Identify which cell holds the provided text, then report its (x, y) central coordinate. 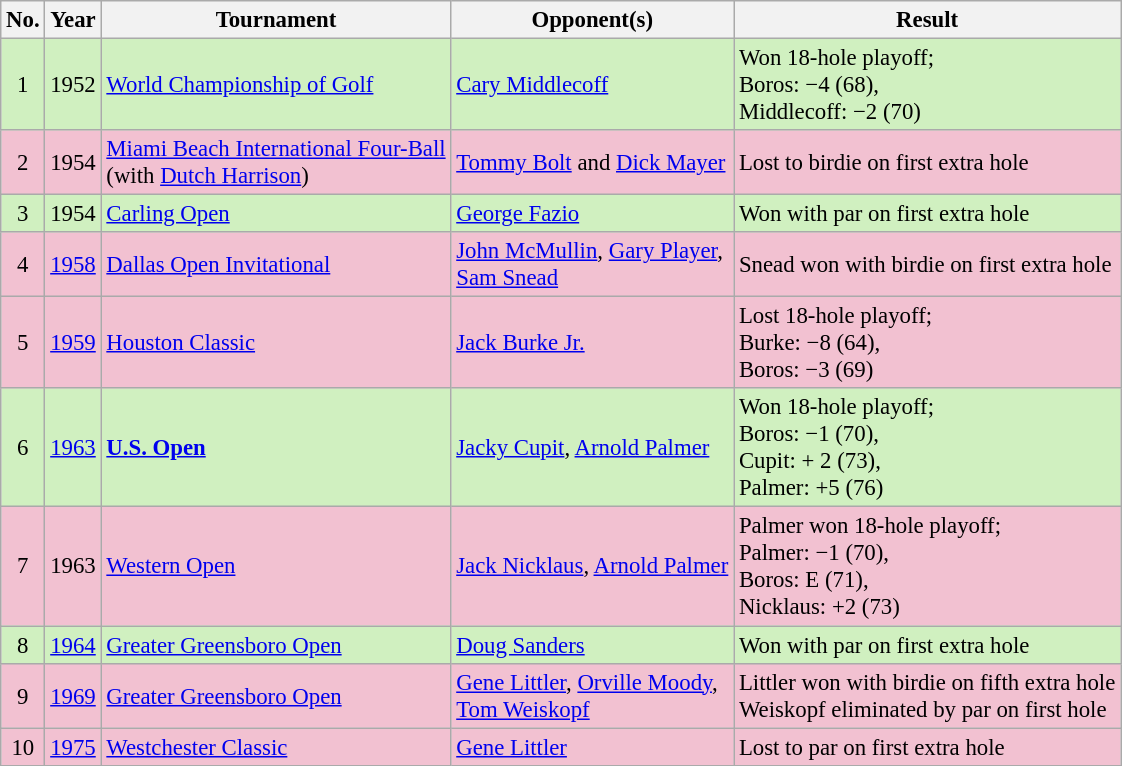
Jack Nicklaus, Arnold Palmer (592, 566)
7 (23, 566)
Western Open (276, 566)
World Championship of Golf (276, 85)
Result (928, 20)
1 (23, 85)
Lost to par on first extra hole (928, 747)
Snead won with birdie on first extra hole (928, 264)
Dallas Open Invitational (276, 264)
Westchester Classic (276, 747)
8 (23, 645)
3 (23, 214)
1964 (73, 645)
Lost to birdie on first extra hole (928, 162)
Year (73, 20)
Houston Classic (276, 343)
Littler won with birdie on fifth extra holeWeiskopf eliminated by par on first hole (928, 696)
U.S. Open (276, 448)
Carling Open (276, 214)
Miami Beach International Four-Ball(with Dutch Harrison) (276, 162)
Palmer won 18-hole playoff;Palmer: −1 (70),Boros: E (71),Nicklaus: +2 (73) (928, 566)
Jack Burke Jr. (592, 343)
10 (23, 747)
9 (23, 696)
1952 (73, 85)
Jacky Cupit, Arnold Palmer (592, 448)
6 (23, 448)
1975 (73, 747)
Cary Middlecoff (592, 85)
Opponent(s) (592, 20)
1959 (73, 343)
5 (23, 343)
Won 18-hole playoff;Boros: −1 (70),Cupit: + 2 (73),Palmer: +5 (76) (928, 448)
Doug Sanders (592, 645)
George Fazio (592, 214)
Gene Littler, Orville Moody, Tom Weiskopf (592, 696)
No. (23, 20)
Tournament (276, 20)
4 (23, 264)
Tommy Bolt and Dick Mayer (592, 162)
Lost 18-hole playoff;Burke: −8 (64),Boros: −3 (69) (928, 343)
1958 (73, 264)
1969 (73, 696)
Won 18-hole playoff;Boros: −4 (68),Middlecoff: −2 (70) (928, 85)
2 (23, 162)
John McMullin, Gary Player, Sam Snead (592, 264)
Gene Littler (592, 747)
